Detect which cell encompasses the target text, then output its [x, y] center coordinate. 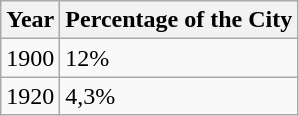
Year [30, 20]
1900 [30, 58]
4,3% [179, 96]
Percentage of the City [179, 20]
1920 [30, 96]
12% [179, 58]
